Detect which cell encompasses the target text, then output its (x, y) center coordinate. 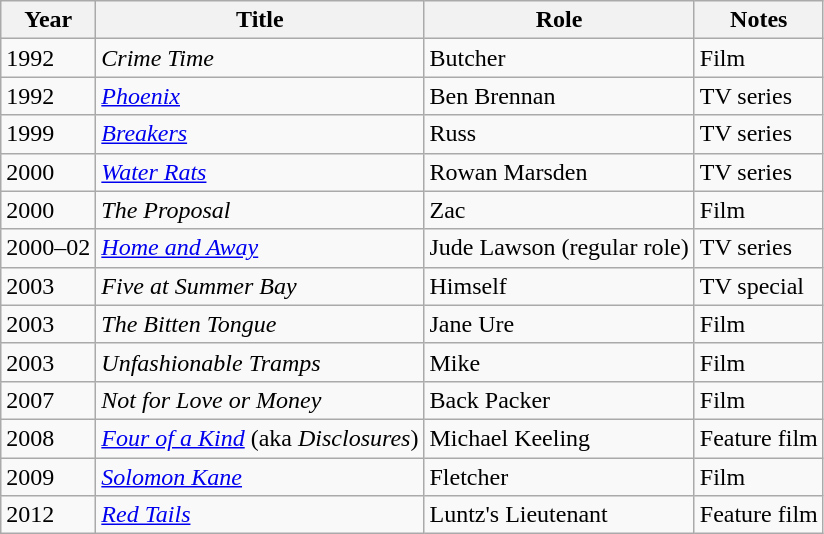
Michael Keeling (559, 438)
2012 (48, 515)
Back Packer (559, 400)
The Bitten Tongue (260, 324)
Fletcher (559, 477)
Jane Ure (559, 324)
Himself (559, 286)
Rowan Marsden (559, 172)
2000–02 (48, 248)
Title (260, 20)
Russ (559, 134)
Ben Brennan (559, 96)
Butcher (559, 58)
TV special (758, 286)
Role (559, 20)
2009 (48, 477)
Breakers (260, 134)
Phoenix (260, 96)
Home and Away (260, 248)
1999 (48, 134)
Notes (758, 20)
Jude Lawson (regular role) (559, 248)
2008 (48, 438)
Unfashionable Tramps (260, 362)
The Proposal (260, 210)
Water Rats (260, 172)
Luntz's Lieutenant (559, 515)
Year (48, 20)
Zac (559, 210)
2007 (48, 400)
Solomon Kane (260, 477)
Mike (559, 362)
Four of a Kind (aka Disclosures) (260, 438)
Not for Love or Money (260, 400)
Red Tails (260, 515)
Five at Summer Bay (260, 286)
Crime Time (260, 58)
